For the text-containing cell, return its midpoint in [x, y] coordinate format. 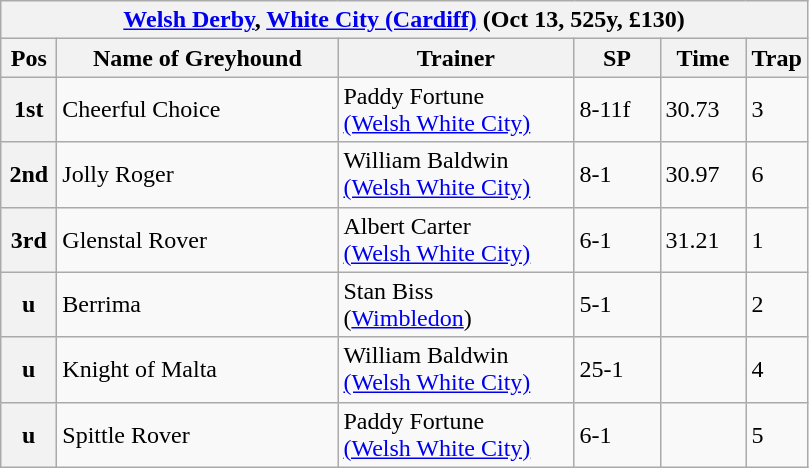
1 [776, 240]
31.21 [703, 240]
Albert Carter (Welsh White City) [456, 240]
4 [776, 370]
Cheerful Choice [198, 110]
Trainer [456, 58]
2nd [29, 174]
1st [29, 110]
3rd [29, 240]
Pos [29, 58]
2 [776, 304]
8-1 [617, 174]
Time [703, 58]
Berrima [198, 304]
Stan Biss (Wimbledon) [456, 304]
Spittle Rover [198, 434]
8-11f [617, 110]
Trap [776, 58]
30.73 [703, 110]
5 [776, 434]
30.97 [703, 174]
Knight of Malta [198, 370]
SP [617, 58]
6 [776, 174]
3 [776, 110]
25-1 [617, 370]
Glenstal Rover [198, 240]
5-1 [617, 304]
Name of Greyhound [198, 58]
Welsh Derby, White City (Cardiff) (Oct 13, 525y, £130) [404, 20]
Jolly Roger [198, 174]
